Locate the cell with the specified text and output its (x, y) center coordinate. 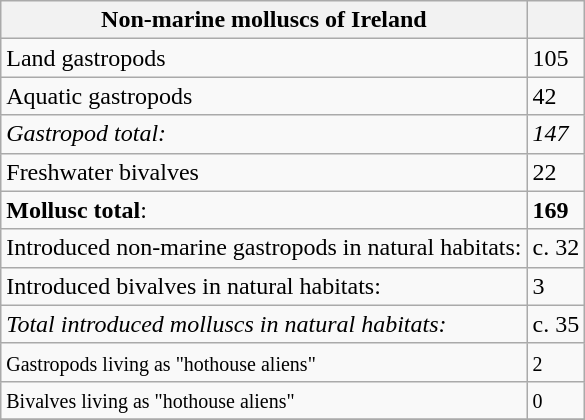
22 (556, 172)
147 (556, 134)
c. 35 (556, 324)
Land gastropods (264, 58)
Introduced bivalves in natural habitats: (264, 286)
105 (556, 58)
Bivalves living as "hothouse aliens" (264, 400)
Aquatic gastropods (264, 96)
0 (556, 400)
Total introduced molluscs in natural habitats: (264, 324)
Introduced non-marine gastropods in natural habitats: (264, 248)
Gastropods living as "hothouse aliens" (264, 362)
3 (556, 286)
169 (556, 210)
Freshwater bivalves (264, 172)
Gastropod total: (264, 134)
Mollusc total: (264, 210)
42 (556, 96)
2 (556, 362)
Non-marine molluscs of Ireland (264, 20)
c. 32 (556, 248)
